Detect which cell encompasses the target text, then output its [x, y] center coordinate. 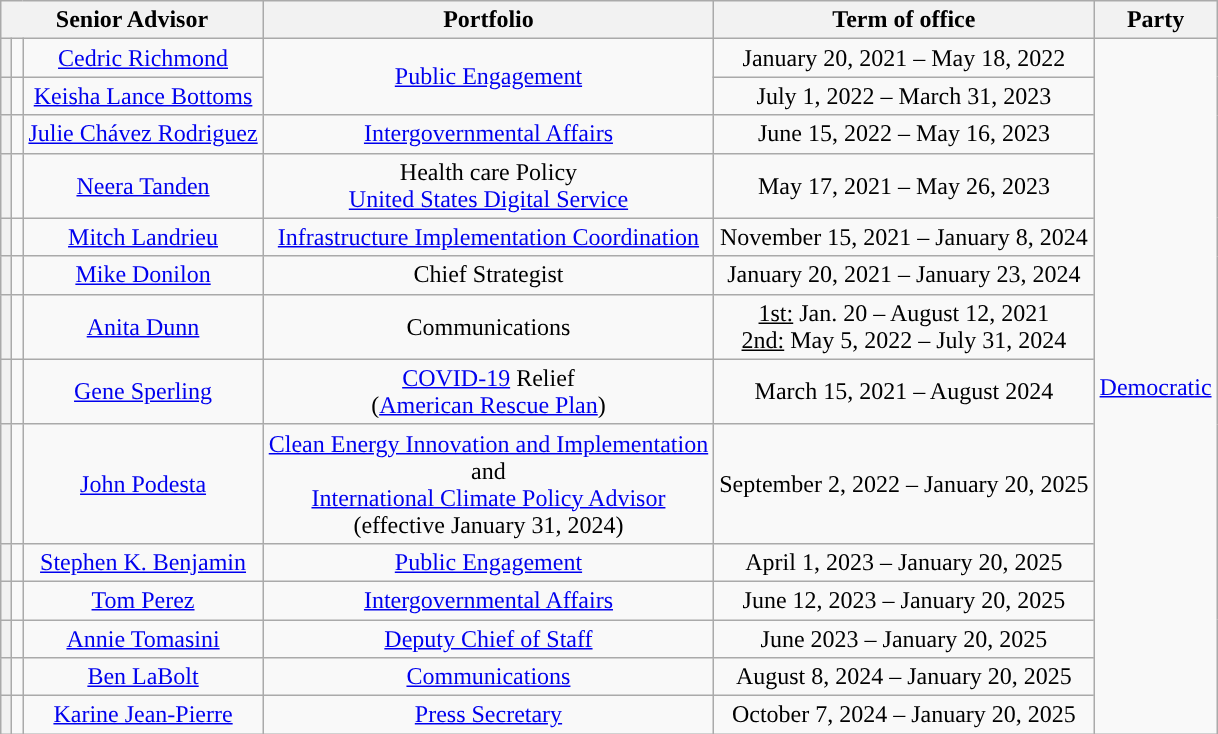
July 1, 2022 – March 31, 2023 [904, 96]
January 20, 2021 – May 18, 2022 [904, 58]
June 15, 2022 – May 16, 2023 [904, 134]
COVID-19 Relief(American Rescue Plan) [488, 392]
Mitch Landrieu [143, 237]
Annie Tomasini [143, 639]
Neera Tanden [143, 186]
Press Secretary [488, 715]
Democratic [1156, 386]
June 12, 2023 – January 20, 2025 [904, 600]
January 20, 2021 – January 23, 2024 [904, 275]
Term of office [904, 20]
Mike Donilon [143, 275]
August 8, 2024 – January 20, 2025 [904, 677]
1st: Jan. 20 – August 12, 2021 2nd: May 5, 2022 – July 31, 2024 [904, 326]
John Podesta [143, 484]
June 2023 – January 20, 2025 [904, 639]
Anita Dunn [143, 326]
Keisha Lance Bottoms [143, 96]
Gene Sperling [143, 392]
Tom Perez [143, 600]
Stephen K. Benjamin [143, 562]
November 15, 2021 – January 8, 2024 [904, 237]
Senior Advisor [132, 20]
May 17, 2021 – May 26, 2023 [904, 186]
Health care PolicyUnited States Digital Service [488, 186]
Infrastructure Implementation Coordination [488, 237]
Clean Energy Innovation and ImplementationandInternational Climate Policy Advisor(effective January 31, 2024) [488, 484]
October 7, 2024 – January 20, 2025 [904, 715]
March 15, 2021 – August 2024 [904, 392]
Portfolio [488, 20]
April 1, 2023 – January 20, 2025 [904, 562]
Chief Strategist [488, 275]
Party [1156, 20]
Ben LaBolt [143, 677]
Deputy Chief of Staff [488, 639]
Karine Jean-Pierre [143, 715]
September 2, 2022 – January 20, 2025 [904, 484]
Julie Chávez Rodriguez [143, 134]
Cedric Richmond [143, 58]
